From the cell containing the given text, extract its center point as (x, y) coordinate. 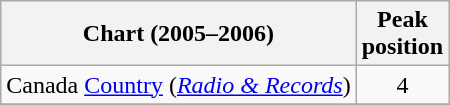
Chart (2005–2006) (178, 34)
Peakposition (402, 34)
Canada Country (Radio & Records) (178, 85)
4 (402, 85)
